Return the (x, y) coordinate for the center point of the cell that contains the specified text.  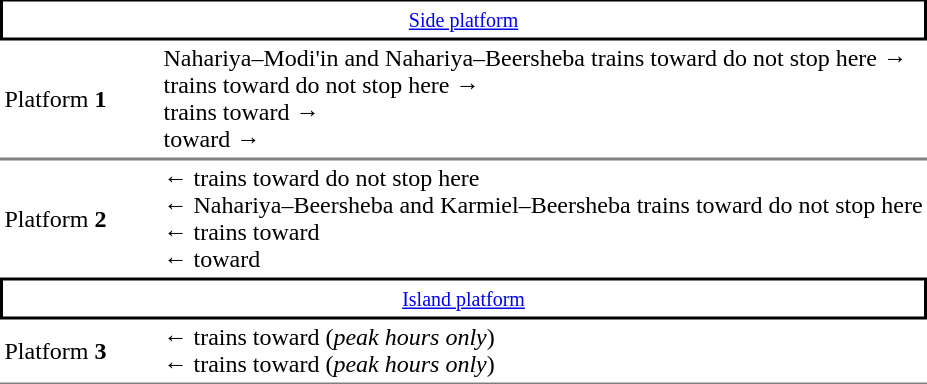
Platform 2 (80, 218)
Island platform (464, 299)
Platform 3 (80, 352)
Side platform (464, 20)
Platform 1 (80, 99)
← trains toward do not stop here← Nahariya–Beersheba and Karmiel–Beersheba trains toward do not stop here← trains toward ← toward (543, 218)
← trains toward (peak hours only)← trains toward (peak hours only) (543, 352)
Nahariya–Modi'in and Nahariya–Beersheba trains toward do not stop here → trains toward do not stop here → trains toward → toward → (543, 99)
